Capture the cell that displays the provided text and extract its [X, Y] central coordinate. 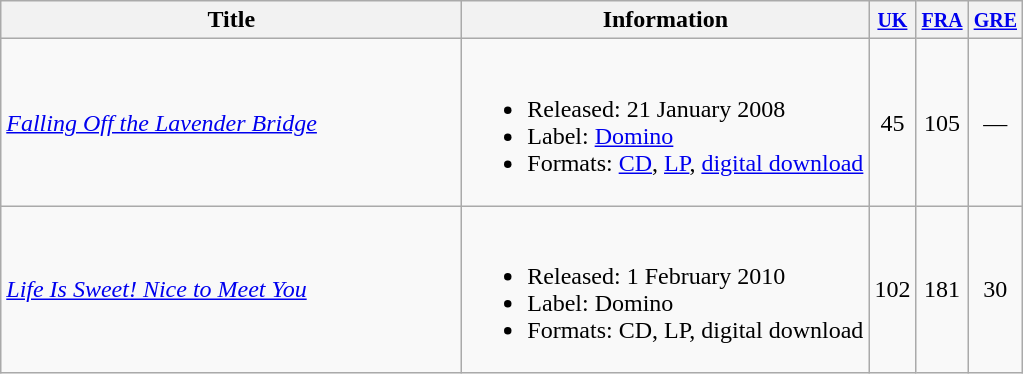
105 [942, 122]
Title [232, 20]
Information [666, 20]
181 [942, 290]
GRE [995, 20]
Released: 21 January 2008Label: DominoFormats: CD, LP, digital download [666, 122]
Released: 1 February 2010Label: DominoFormats: CD, LP, digital download [666, 290]
Falling Off the Lavender Bridge [232, 122]
Life Is Sweet! Nice to Meet You [232, 290]
102 [892, 290]
UK [892, 20]
30 [995, 290]
FRA [942, 20]
— [995, 122]
45 [892, 122]
